Pinpoint the cell where the given text exists, returning its (X, Y) midpoint coordinate. 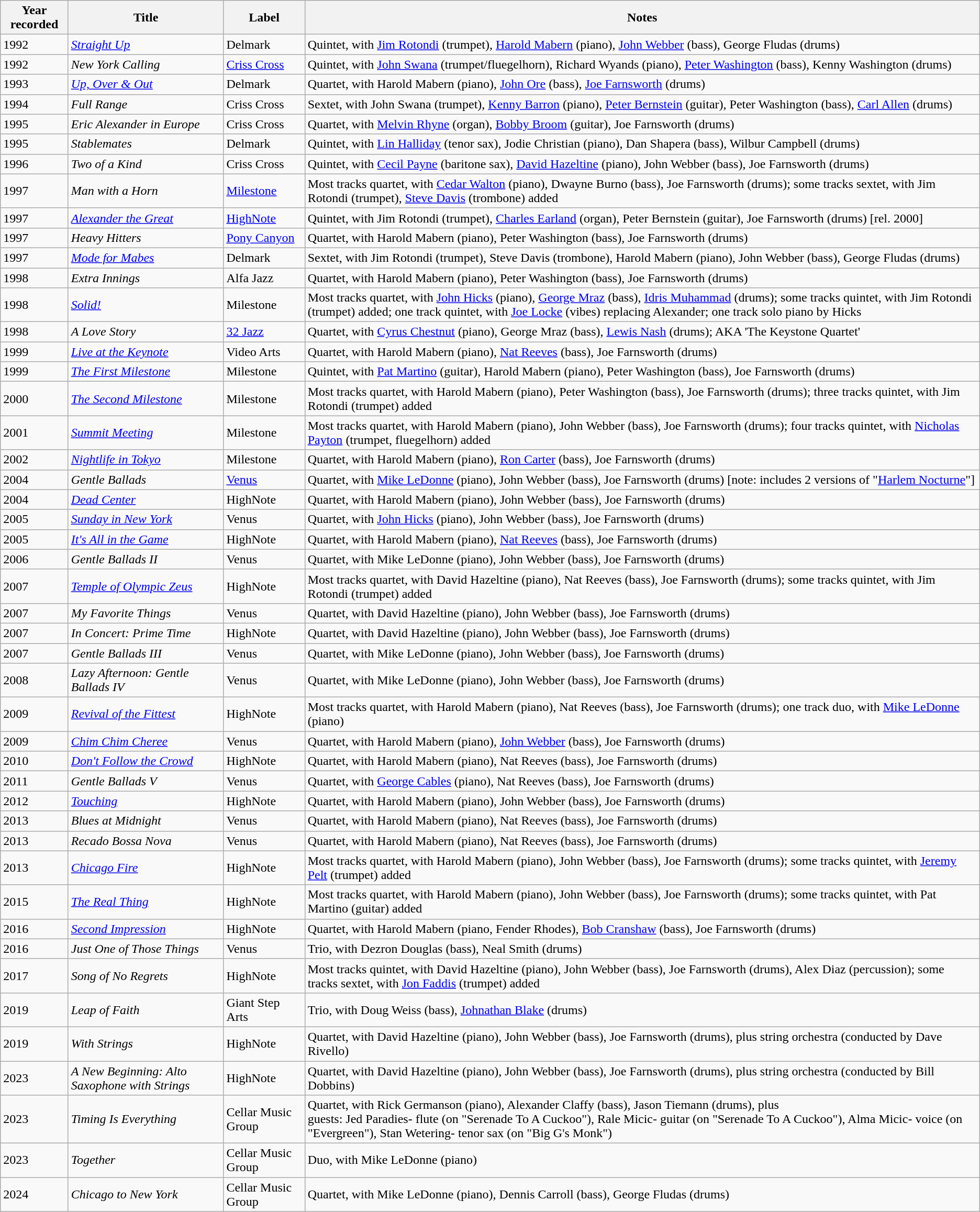
Mode for Mabes (146, 258)
Quintet, with Jim Rotondi (trumpet), Harold Mabern (piano), John Webber (bass), George Fludas (drums) (642, 45)
2001 (35, 432)
Alfa Jazz (264, 278)
Recado Bossa Nova (146, 841)
New York Calling (146, 64)
Quartet, with David Hazeltine (piano), John Webber (bass), Joe Farnsworth (drums), plus string orchestra (conducted by Dave Rivello) (642, 1044)
Quartet, with Harold Mabern (piano), Ron Carter (bass), Joe Farnsworth (drums) (642, 460)
Chim Chim Cheree (146, 741)
Quintet, with Pat Martino (guitar), Harold Mabern (piano), Peter Washington (bass), Joe Farnsworth (drums) (642, 372)
Trio, with Dezron Douglas (bass), Neal Smith (drums) (642, 949)
Gentle Ballads III (146, 653)
Timing Is Everything (146, 1119)
Man with a Horn (146, 191)
1993 (35, 84)
Title (146, 18)
The Second Milestone (146, 399)
It's All in the Game (146, 539)
2002 (35, 460)
Stablemates (146, 144)
Song of No Regrets (146, 976)
1996 (35, 164)
Most tracks quartet, with Harold Mabern (piano), Nat Reeves (bass), Joe Farnsworth (drums); one track duo, with Mike LeDonne (piano) (642, 714)
Chicago to New York (146, 1195)
Label (264, 18)
Quartet, with Cyrus Chestnut (piano), George Mraz (bass), Lewis Nash (drums); AKA 'The Keystone Quartet' (642, 332)
Nightlife in Tokyo (146, 460)
Quintet, with John Swana (trumpet/fluegelhorn), Richard Wyands (piano), Peter Washington (bass), Kenny Washington (drums) (642, 64)
Eric Alexander in Europe (146, 124)
Video Arts (264, 352)
Lazy Afternoon: Gentle Ballads IV (146, 681)
Solid! (146, 305)
Temple of Olympic Zeus (146, 586)
2015 (35, 902)
Blues at Midnight (146, 821)
The Real Thing (146, 902)
32 Jazz (264, 332)
Full Range (146, 104)
The First Milestone (146, 372)
Most tracks quartet, with Harold Mabern (piano), John Webber (bass), Joe Farnsworth (drums); some tracks quintet, with Jeremy Pelt (trumpet) added (642, 868)
Pony Canyon (264, 238)
Just One of Those Things (146, 949)
Duo, with Mike LeDonne (piano) (642, 1160)
A Love Story (146, 332)
With Strings (146, 1044)
Quartet, with John Hicks (piano), John Webber (bass), Joe Farnsworth (drums) (642, 519)
Trio, with Doug Weiss (bass), Johnathan Blake (drums) (642, 1009)
Quartet, with George Cables (piano), Nat Reeves (bass), Joe Farnsworth (drums) (642, 781)
Revival of the Fittest (146, 714)
Most tracks quartet, with Harold Mabern (piano), John Webber (bass), Joe Farnsworth (drums); some tracks quintet, with Pat Martino (guitar) added (642, 902)
Gentle Ballads (146, 480)
Heavy Hitters (146, 238)
2012 (35, 801)
Alexander the Great (146, 218)
A New Beginning: Alto Saxophone with Strings (146, 1077)
Straight Up (146, 45)
Live at the Keynote (146, 352)
Quintet, with Lin Halliday (tenor sax), Jodie Christian (piano), Dan Shapera (bass), Wilbur Campbell (drums) (642, 144)
Quintet, with Jim Rotondi (trumpet), Charles Earland (organ), Peter Bernstein (guitar), Joe Farnsworth (drums) [rel. 2000] (642, 218)
Second Impression (146, 929)
2024 (35, 1195)
1994 (35, 104)
2017 (35, 976)
Year recorded (35, 18)
2011 (35, 781)
2000 (35, 399)
2006 (35, 559)
Sunday in New York (146, 519)
Quartet, with Mike LeDonne (piano), Dennis Carroll (bass), George Fludas (drums) (642, 1195)
Quartet, with Harold Mabern (piano), John Ore (bass), Joe Farnsworth (drums) (642, 84)
Quartet, with Mike LeDonne (piano), John Webber (bass), Joe Farnsworth (drums) [note: includes 2 versions of "Harlem Nocturne"] (642, 480)
Giant Step Arts (264, 1009)
Gentle Ballads II (146, 559)
Dead Center (146, 499)
My Favorite Things (146, 613)
Together (146, 1160)
Quartet, with David Hazeltine (piano), John Webber (bass), Joe Farnsworth (drums), plus string orchestra (conducted by Bill Dobbins) (642, 1077)
Sextet, with John Swana (trumpet), Kenny Barron (piano), Peter Bernstein (guitar), Peter Washington (bass), Carl Allen (drums) (642, 104)
Quartet, with Melvin Rhyne (organ), Bobby Broom (guitar), Joe Farnsworth (drums) (642, 124)
Notes (642, 18)
2008 (35, 681)
Quartet, with Harold Mabern (piano, Fender Rhodes), Bob Cranshaw (bass), Joe Farnsworth (drums) (642, 929)
In Concert: Prime Time (146, 633)
Extra Innings (146, 278)
Summit Meeting (146, 432)
Don't Follow the Crowd (146, 761)
Chicago Fire (146, 868)
Quintet, with Cecil Payne (baritone sax), David Hazeltine (piano), John Webber (bass), Joe Farnsworth (drums) (642, 164)
2010 (35, 761)
Gentle Ballads V (146, 781)
Leap of Faith (146, 1009)
Most tracks quartet, with David Hazeltine (piano), Nat Reeves (bass), Joe Farnsworth (drums); some tracks quintet, with Jim Rotondi (trumpet) added (642, 586)
Sextet, with Jim Rotondi (trumpet), Steve Davis (trombone), Harold Mabern (piano), John Webber (bass), George Fludas (drums) (642, 258)
Up, Over & Out (146, 84)
Two of a Kind (146, 164)
Touching (146, 801)
